Find where the given text appears and provide that cell's center as (x, y) coordinate. 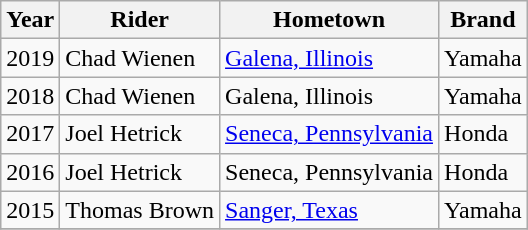
Year (30, 20)
Sanger, Texas (330, 210)
2015 (30, 210)
Hometown (330, 20)
Brand (484, 20)
Rider (140, 20)
Thomas Brown (140, 210)
2016 (30, 172)
2018 (30, 96)
2017 (30, 134)
2019 (30, 58)
